Extract the (x, y) coordinate from the center of the cell holding the provided text.  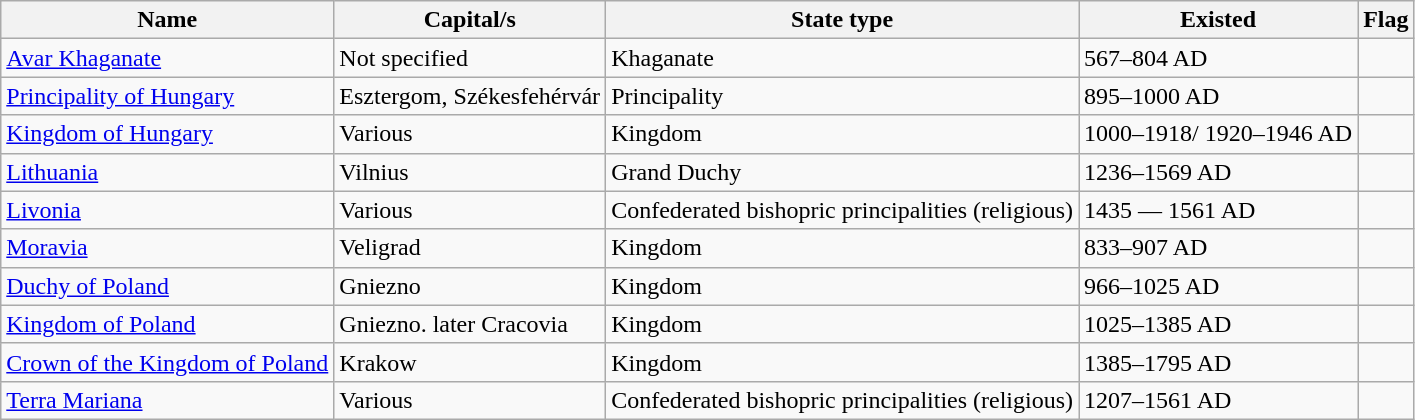
Veligrad (470, 248)
Kingdom of Hungary (168, 134)
Grand Duchy (842, 172)
966–1025 AD (1218, 286)
1000–1918/ 1920–1946 AD (1218, 134)
Name (168, 20)
Crown of the Kingdom of Poland (168, 362)
Avar Khaganate (168, 58)
833–907 AD (1218, 248)
Livonia (168, 210)
Kingdom of Poland (168, 324)
1385–1795 AD (1218, 362)
Esztergom, Székesfehérvár (470, 96)
Vilnius (470, 172)
1207–1561 AD (1218, 400)
Khaganate (842, 58)
Krakow (470, 362)
Terra Mariana (168, 400)
Duchy of Poland (168, 286)
1435 — 1561 AD (1218, 210)
Lithuania (168, 172)
Gniezno. later Cracovia (470, 324)
Not specified (470, 58)
Capital/s (470, 20)
Gniezno (470, 286)
Principality of Hungary (168, 96)
1025–1385 AD (1218, 324)
State type (842, 20)
Moravia (168, 248)
Existed (1218, 20)
895–1000 AD (1218, 96)
567–804 AD (1218, 58)
Principality (842, 96)
1236–1569 AD (1218, 172)
Flag (1386, 20)
